For the text-containing cell, return its midpoint in [X, Y] coordinate format. 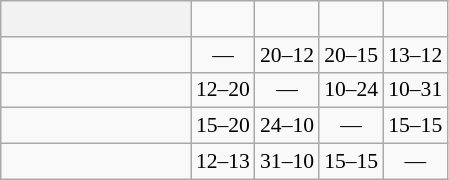
31–10 [287, 162]
15–20 [223, 126]
20–12 [287, 55]
24–10 [287, 126]
12–13 [223, 162]
10–31 [415, 90]
20–15 [351, 55]
10–24 [351, 90]
13–12 [415, 55]
12–20 [223, 90]
